Search for the cell housing the specified text and yield its (X, Y) center coordinate. 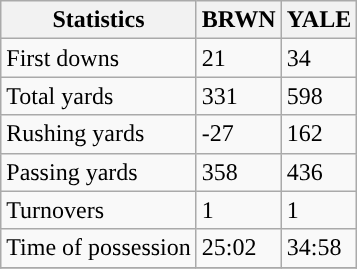
331 (238, 96)
-27 (238, 134)
Statistics (99, 20)
Passing yards (99, 172)
First downs (99, 58)
34:58 (319, 248)
Time of possession (99, 248)
436 (319, 172)
Rushing yards (99, 134)
162 (319, 134)
Turnovers (99, 210)
21 (238, 58)
34 (319, 58)
Total yards (99, 96)
598 (319, 96)
YALE (319, 20)
358 (238, 172)
BRWN (238, 20)
25:02 (238, 248)
